Detect which cell encompasses the target text, then output its [x, y] center coordinate. 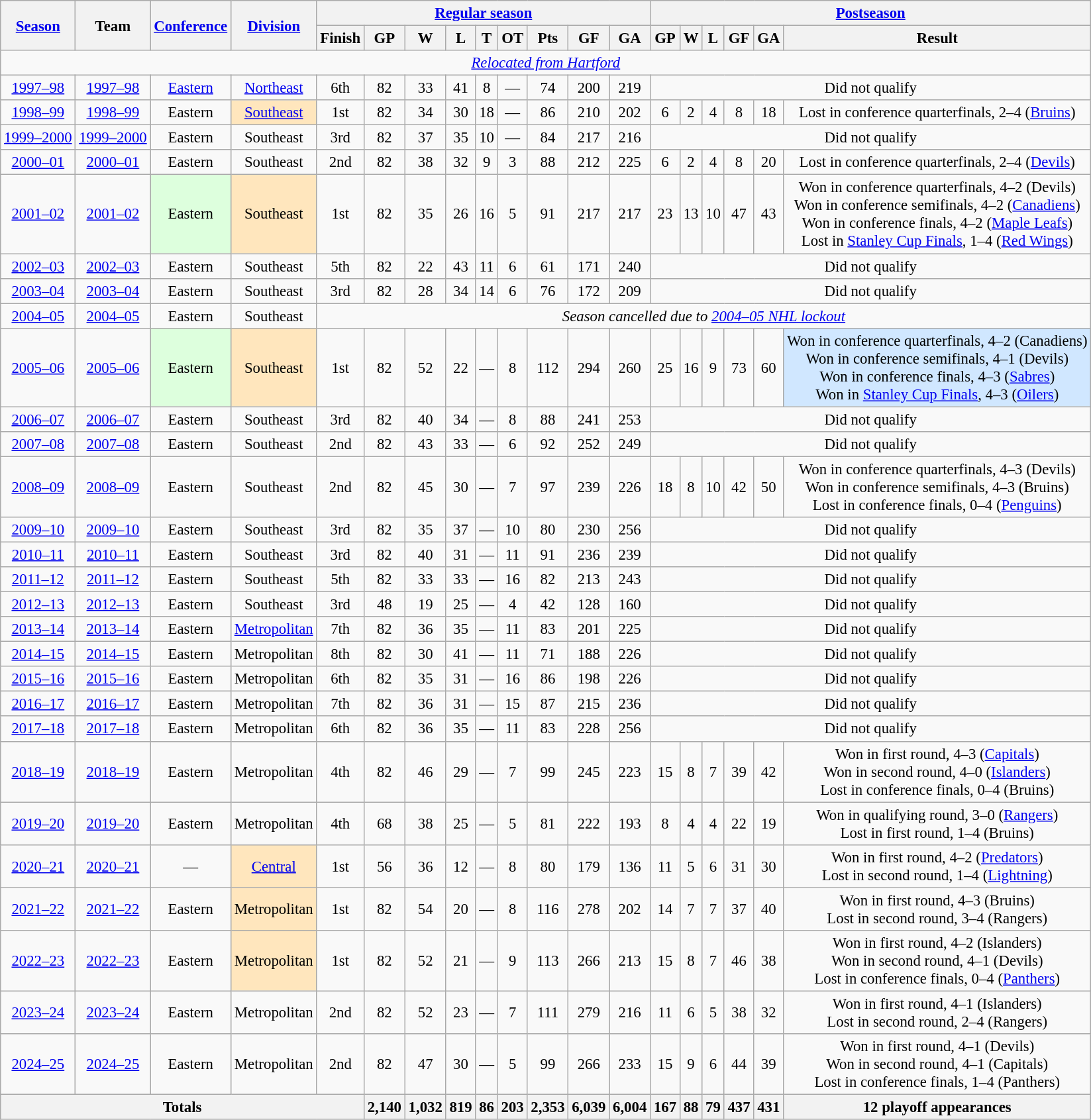
Won in first round, 4–3 (Capitals)Won in second round, 4–0 (Islanders)Lost in conference finals, 0–4 (Bruins) [937, 772]
245 [589, 772]
249 [630, 444]
Relocated from Hartford [546, 63]
61 [548, 266]
210 [589, 113]
Regular season [484, 13]
44 [739, 1064]
54 [425, 909]
T [486, 38]
Won in qualifying round, 3–0 (Rangers)Lost in first round, 1–4 (Bruins) [937, 824]
Totals [183, 1107]
2,140 [384, 1107]
Won in first round, 4–1 (Islanders)Lost in second round, 2–4 (Rangers) [937, 1012]
12 [461, 866]
222 [589, 824]
Won in first round, 4–2 (Predators)Lost in second round, 1–4 (Lightning) [937, 866]
1,032 [425, 1107]
21 [461, 961]
215 [589, 704]
50 [768, 487]
209 [630, 291]
Division [274, 25]
253 [630, 419]
240 [630, 266]
278 [589, 909]
Conference [191, 25]
92 [548, 444]
56 [384, 866]
113 [548, 961]
84 [548, 138]
6,004 [630, 1107]
219 [630, 88]
203 [513, 1107]
Won in first round, 4–1 (Devils)Won in second round, 4–1 (Capitals)Lost in conference finals, 1–4 (Panthers) [937, 1064]
Northeast [274, 88]
13 [690, 215]
228 [589, 729]
28 [425, 291]
Lost in conference quarterfinals, 2–4 (Bruins) [937, 113]
26 [461, 215]
Central [274, 866]
6,039 [589, 1107]
Team [113, 25]
45 [425, 487]
68 [384, 824]
128 [589, 605]
2,353 [548, 1107]
Season [38, 25]
243 [630, 580]
Postseason [870, 13]
212 [589, 162]
437 [739, 1107]
241 [589, 419]
111 [548, 1012]
230 [589, 530]
74 [548, 88]
252 [589, 444]
79 [713, 1107]
171 [589, 266]
179 [589, 866]
12 playoff appearances [937, 1107]
172 [589, 291]
48 [384, 605]
260 [630, 367]
279 [589, 1012]
81 [548, 824]
294 [589, 367]
71 [548, 654]
Result [937, 38]
3 [513, 162]
8th [340, 654]
Finish [340, 38]
200 [589, 88]
136 [630, 866]
29 [461, 772]
Won in conference quarterfinals, 4–3 (Devils)Won in conference semifinals, 4–3 (Bruins)Lost in conference finals, 0–4 (Penguins) [937, 487]
819 [461, 1107]
198 [589, 679]
OT [513, 38]
73 [739, 367]
97 [548, 487]
Won in first round, 4–2 (Islanders)Won in second round, 4–1 (Devils)Lost in conference finals, 0–4 (Panthers) [937, 961]
223 [630, 772]
160 [630, 605]
76 [548, 291]
193 [630, 824]
Won in first round, 4–3 (Bruins)Lost in second round, 3–4 (Rangers) [937, 909]
112 [548, 367]
Season cancelled due to 2004–05 NHL lockout [703, 316]
Lost in conference quarterfinals, 2–4 (Devils) [937, 162]
60 [768, 367]
116 [548, 909]
201 [589, 629]
167 [665, 1107]
87 [548, 704]
188 [589, 654]
431 [768, 1107]
233 [630, 1064]
Pts [548, 38]
